Search for the cell housing the specified text and yield its [X, Y] center coordinate. 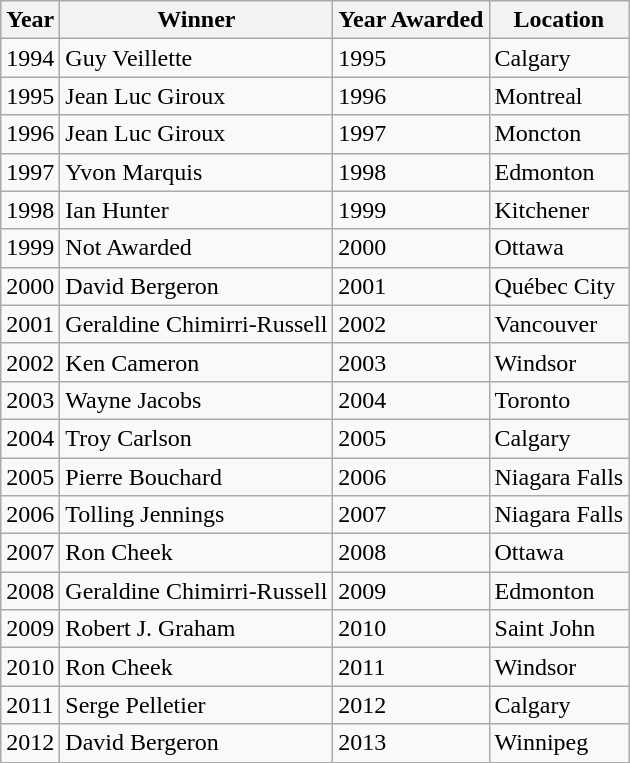
Montreal [559, 96]
Winner [196, 20]
2013 [411, 743]
Saint John [559, 629]
1994 [30, 58]
Vancouver [559, 324]
Serge Pelletier [196, 705]
Québec City [559, 286]
Ken Cameron [196, 362]
Winnipeg [559, 743]
Ian Hunter [196, 210]
Pierre Bouchard [196, 477]
Kitchener [559, 210]
Not Awarded [196, 248]
Moncton [559, 134]
Troy Carlson [196, 438]
Year [30, 20]
Location [559, 20]
Toronto [559, 400]
Wayne Jacobs [196, 400]
Robert J. Graham [196, 629]
Yvon Marquis [196, 172]
Guy Veillette [196, 58]
Tolling Jennings [196, 515]
Year Awarded [411, 20]
